Determine the (X, Y) coordinate at the center of the cell enclosing the given text.  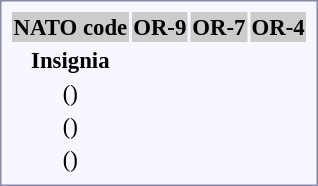
NATO code (70, 27)
OR-7 (219, 27)
OR-4 (278, 27)
OR-9 (160, 27)
Insignia (70, 60)
